Return the [x, y] coordinate for the center point of the cell that contains the specified text.  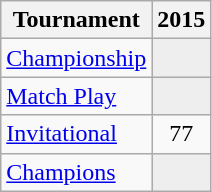
2015 [182, 20]
Tournament [76, 20]
Match Play [76, 96]
Invitational [76, 134]
77 [182, 134]
Championship [76, 58]
Champions [76, 172]
